Output the [x, y] coordinate of the center of the cell containing the given text.  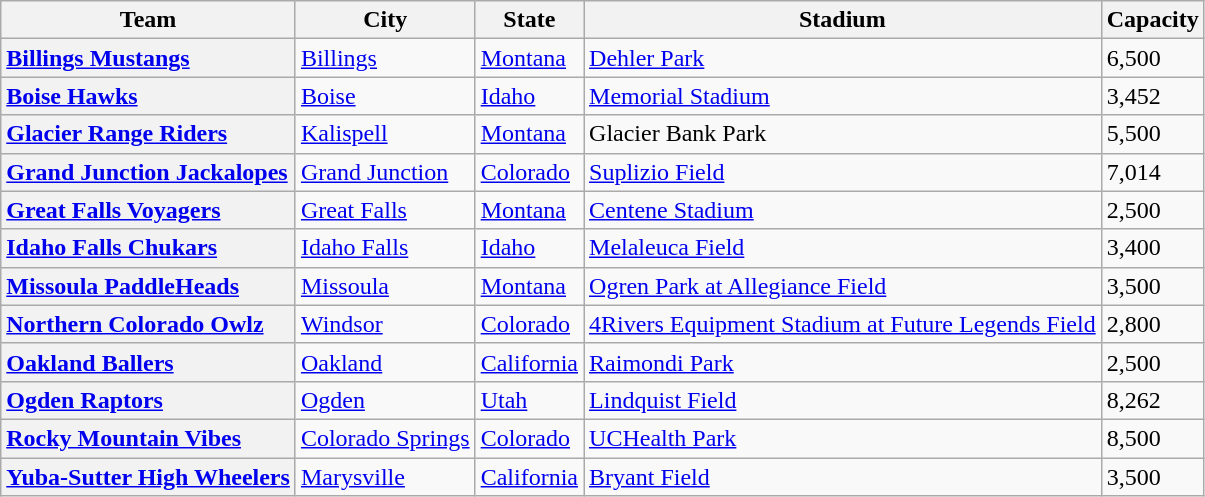
2,800 [1152, 324]
Stadium [843, 20]
Boise [385, 96]
State [529, 20]
Oakland [385, 362]
Suplizio Field [843, 172]
Ogden Raptors [148, 400]
Capacity [1152, 20]
Raimondi Park [843, 362]
Idaho Falls [385, 248]
Rocky Mountain Vibes [148, 438]
Idaho Falls Chukars [148, 248]
3,452 [1152, 96]
Billings [385, 58]
Great Falls [385, 210]
Windsor [385, 324]
Melaleuca Field [843, 248]
Boise Hawks [148, 96]
4Rivers Equipment Stadium at Future Legends Field [843, 324]
Missoula [385, 286]
Ogren Park at Allegiance Field [843, 286]
8,262 [1152, 400]
Glacier Bank Park [843, 134]
Bryant Field [843, 477]
Northern Colorado Owlz [148, 324]
5,500 [1152, 134]
3,400 [1152, 248]
Kalispell [385, 134]
City [385, 20]
Grand Junction Jackalopes [148, 172]
Lindquist Field [843, 400]
Dehler Park [843, 58]
Yuba-Sutter High Wheelers [148, 477]
6,500 [1152, 58]
Billings Mustangs [148, 58]
Great Falls Voyagers [148, 210]
Missoula PaddleHeads [148, 286]
Team [148, 20]
Marysville [385, 477]
Grand Junction [385, 172]
UCHealth Park [843, 438]
Centene Stadium [843, 210]
8,500 [1152, 438]
Utah [529, 400]
Oakland Ballers [148, 362]
Memorial Stadium [843, 96]
7,014 [1152, 172]
Ogden [385, 400]
Glacier Range Riders [148, 134]
Colorado Springs [385, 438]
